Determine the [x, y] coordinate at the center of the cell enclosing the given text.  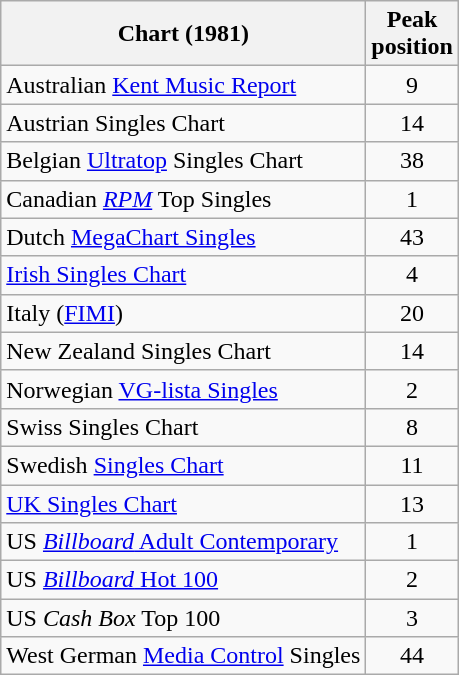
11 [412, 465]
43 [412, 237]
Irish Singles Chart [184, 275]
New Zealand Singles Chart [184, 351]
Italy (FIMI) [184, 313]
38 [412, 161]
US Billboard Hot 100 [184, 580]
8 [412, 427]
13 [412, 503]
US Billboard Adult Contemporary [184, 542]
Swedish Singles Chart [184, 465]
44 [412, 656]
20 [412, 313]
UK Singles Chart [184, 503]
Australian Kent Music Report [184, 85]
West German Media Control Singles [184, 656]
Dutch MegaChart Singles [184, 237]
Swiss Singles Chart [184, 427]
Belgian Ultratop Singles Chart [184, 161]
4 [412, 275]
Norwegian VG-lista Singles [184, 389]
3 [412, 618]
Peakposition [412, 34]
US Cash Box Top 100 [184, 618]
Canadian RPM Top Singles [184, 199]
Austrian Singles Chart [184, 123]
9 [412, 85]
Chart (1981) [184, 34]
